Identify which cell holds the provided text, then report its [X, Y] central coordinate. 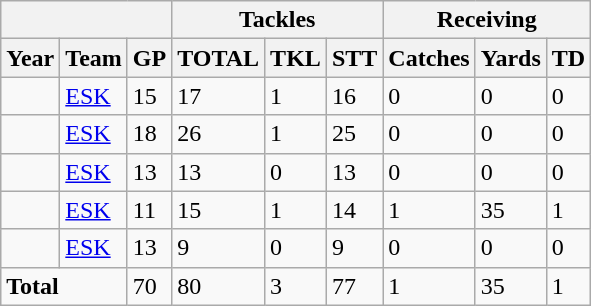
Team [94, 58]
25 [354, 134]
16 [354, 96]
TOTAL [218, 58]
TD [568, 58]
17 [218, 96]
Catches [429, 58]
3 [296, 286]
11 [149, 210]
Receiving [487, 20]
Year [30, 58]
70 [149, 286]
80 [218, 286]
77 [354, 286]
Tackles [278, 20]
18 [149, 134]
14 [354, 210]
STT [354, 58]
GP [149, 58]
TKL [296, 58]
26 [218, 134]
Total [64, 286]
Yards [510, 58]
